Return the (x, y) coordinate for the center point of the cell that contains the specified text.  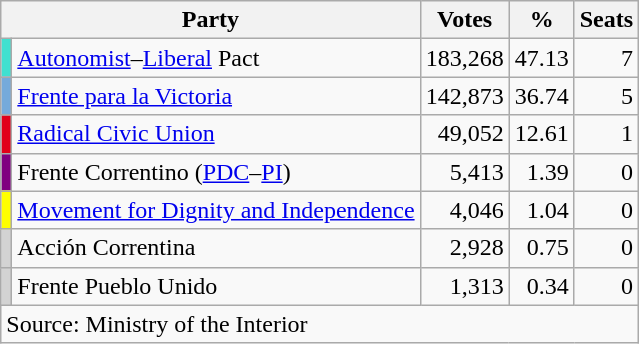
47.13 (542, 58)
0.34 (542, 286)
Frente Pueblo Unido (216, 286)
% (542, 20)
1,313 (464, 286)
Movement for Dignity and Independence (216, 210)
Seats (606, 20)
49,052 (464, 134)
Source: Ministry of the Interior (320, 324)
12.61 (542, 134)
0.75 (542, 248)
36.74 (542, 96)
Party (210, 20)
183,268 (464, 58)
Votes (464, 20)
Autonomist–Liberal Pact (216, 58)
142,873 (464, 96)
2,928 (464, 248)
Frente Correntino (PDC–PI) (216, 172)
5,413 (464, 172)
5 (606, 96)
1 (606, 134)
4,046 (464, 210)
1.04 (542, 210)
1.39 (542, 172)
Radical Civic Union (216, 134)
7 (606, 58)
Frente para la Victoria (216, 96)
Acción Correntina (216, 248)
